Search for the cell housing the specified text and yield its [x, y] center coordinate. 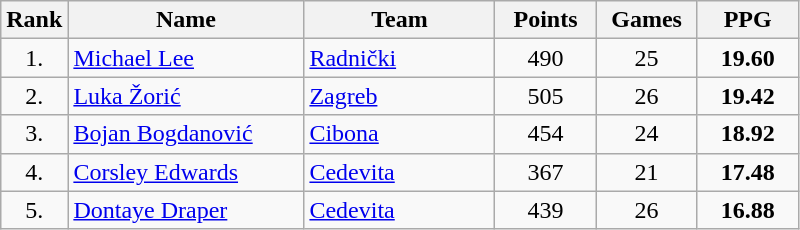
25 [646, 58]
1. [34, 58]
21 [646, 172]
Bojan Bogdanović [186, 134]
3. [34, 134]
Cibona [400, 134]
24 [646, 134]
17.48 [748, 172]
5. [34, 210]
Games [646, 20]
4. [34, 172]
367 [546, 172]
2. [34, 96]
Radnički [400, 58]
Team [400, 20]
505 [546, 96]
Corsley Edwards [186, 172]
Luka Žorić [186, 96]
PPG [748, 20]
16.88 [748, 210]
18.92 [748, 134]
19.60 [748, 58]
Dontaye Draper [186, 210]
439 [546, 210]
Michael Lee [186, 58]
Zagreb [400, 96]
Points [546, 20]
454 [546, 134]
490 [546, 58]
Rank [34, 20]
19.42 [748, 96]
Name [186, 20]
